Pinpoint the cell where the given text exists, returning its (X, Y) midpoint coordinate. 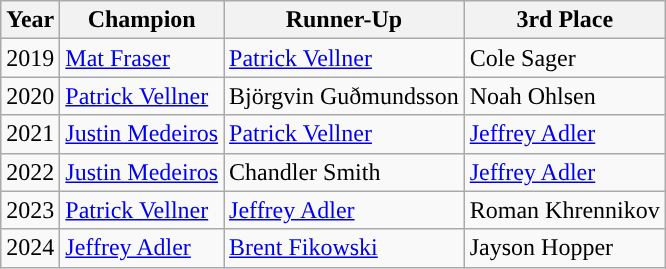
Brent Fikowski (344, 248)
2022 (30, 172)
2019 (30, 58)
Chandler Smith (344, 172)
Björgvin Guðmundsson (344, 96)
Noah Ohlsen (564, 96)
Mat Fraser (142, 58)
Roman Khrennikov (564, 210)
3rd Place (564, 20)
2023 (30, 210)
Cole Sager (564, 58)
2020 (30, 96)
2024 (30, 248)
Champion (142, 20)
Jayson Hopper (564, 248)
Year (30, 20)
2021 (30, 134)
Runner-Up (344, 20)
